Identify which cell holds the provided text, then report its (x, y) central coordinate. 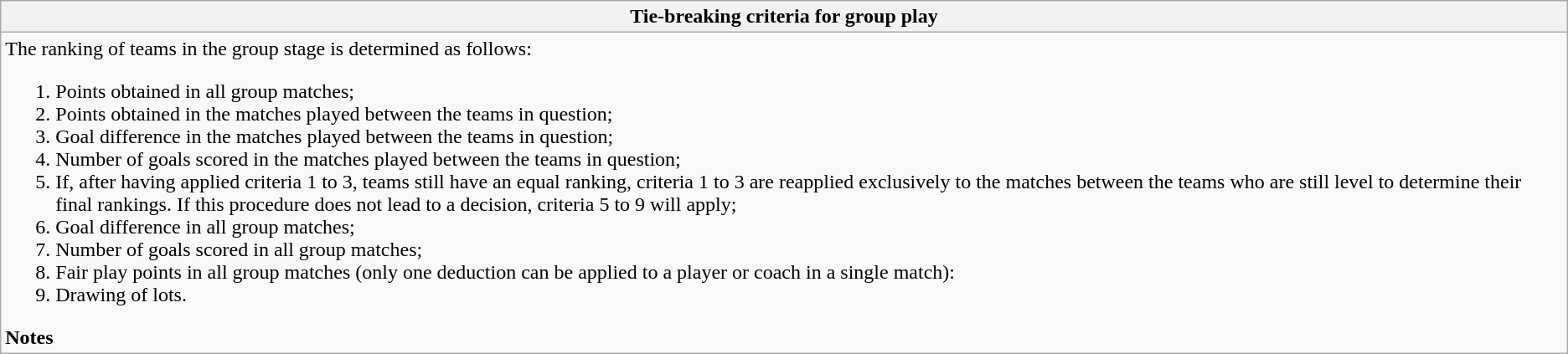
Tie-breaking criteria for group play (784, 17)
